Extract the (x, y) coordinate from the center of the cell holding the provided text.  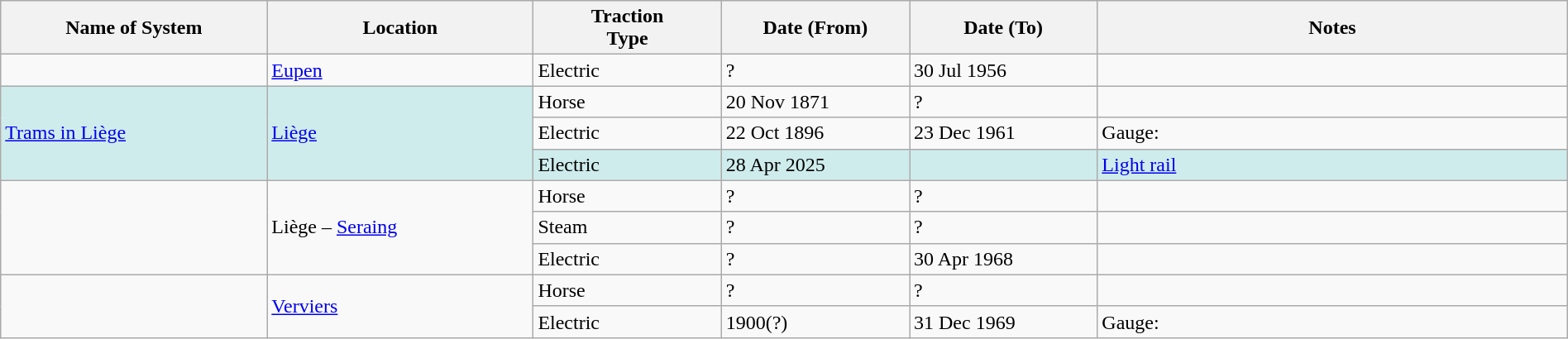
Trams in Liège (134, 133)
Date (From) (815, 28)
Location (400, 28)
Liège – Seraing (400, 227)
Liège (400, 133)
Name of System (134, 28)
Notes (1332, 28)
Light rail (1332, 165)
22 Oct 1896 (815, 133)
Steam (627, 227)
30 Jul 1956 (1004, 70)
30 Apr 1968 (1004, 259)
Date (To) (1004, 28)
Eupen (400, 70)
1900(?) (815, 322)
TractionType (627, 28)
31 Dec 1969 (1004, 322)
28 Apr 2025 (815, 165)
23 Dec 1961 (1004, 133)
20 Nov 1871 (815, 102)
Verviers (400, 306)
